Search for the cell housing the specified text and yield its [X, Y] center coordinate. 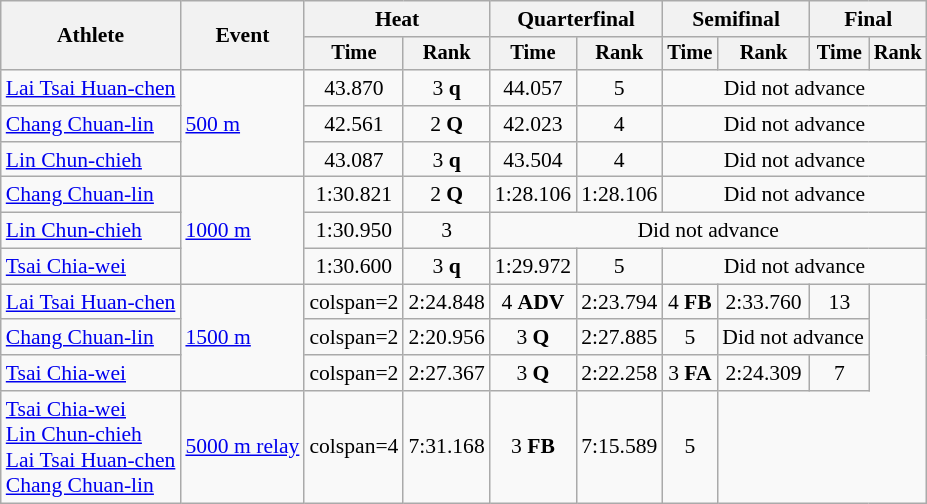
42.561 [354, 124]
7:31.168 [446, 447]
colspan=4 [354, 447]
Athlete [91, 36]
43.870 [354, 88]
Tsai Chia-weiLin Chun-chiehLai Tsai Huan-chenChang Chuan-lin [91, 447]
Heat [396, 19]
1:30.821 [354, 195]
3 FB [533, 447]
1:30.600 [354, 267]
1500 m [242, 338]
4 FB [690, 302]
2:27.885 [619, 338]
1:29.972 [533, 267]
2:23.794 [619, 302]
Final [868, 19]
43.504 [533, 160]
3 FA [690, 373]
3 [446, 231]
42.023 [533, 124]
7:15.589 [619, 447]
5000 m relay [242, 447]
500 m [242, 124]
2:33.760 [764, 302]
43.087 [354, 160]
Quarterfinal [576, 19]
Event [242, 36]
1000 m [242, 230]
2:20.956 [446, 338]
13 [840, 302]
44.057 [533, 88]
4 ADV [533, 302]
2:27.367 [446, 373]
1:30.950 [354, 231]
2:22.258 [619, 373]
7 [840, 373]
Semifinal [736, 19]
2:24.309 [764, 373]
2:24.848 [446, 302]
